From the cell containing the given text, extract its center point as [x, y] coordinate. 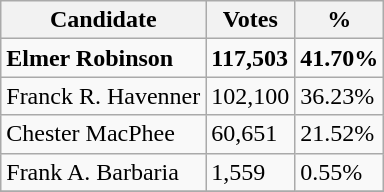
% [340, 20]
Chester MacPhee [104, 134]
0.55% [340, 172]
Franck R. Havenner [104, 96]
Elmer Robinson [104, 58]
1,559 [250, 172]
117,503 [250, 58]
102,100 [250, 96]
21.52% [340, 134]
Candidate [104, 20]
Frank A. Barbaria [104, 172]
41.70% [340, 58]
36.23% [340, 96]
Votes [250, 20]
60,651 [250, 134]
